Determine the [X, Y] coordinate at the center of the cell enclosing the given text.  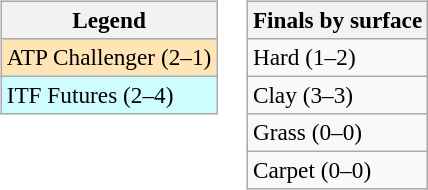
Finals by surface [337, 20]
ITF Futures (2–4) [108, 95]
Hard (1–2) [337, 57]
ATP Challenger (2–1) [108, 57]
Grass (0–0) [337, 133]
Carpet (0–0) [337, 171]
Clay (3–3) [337, 95]
Legend [108, 20]
